Search for the cell housing the specified text and yield its (x, y) center coordinate. 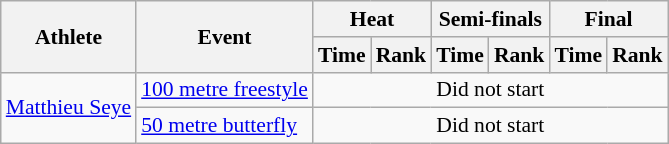
Athlete (68, 36)
Semi-finals (490, 19)
Matthieu Seye (68, 108)
Final (608, 19)
100 metre freestyle (224, 90)
Event (224, 36)
Heat (372, 19)
50 metre butterfly (224, 126)
